Provide the (X, Y) coordinate of the cell's center where the given text is located.  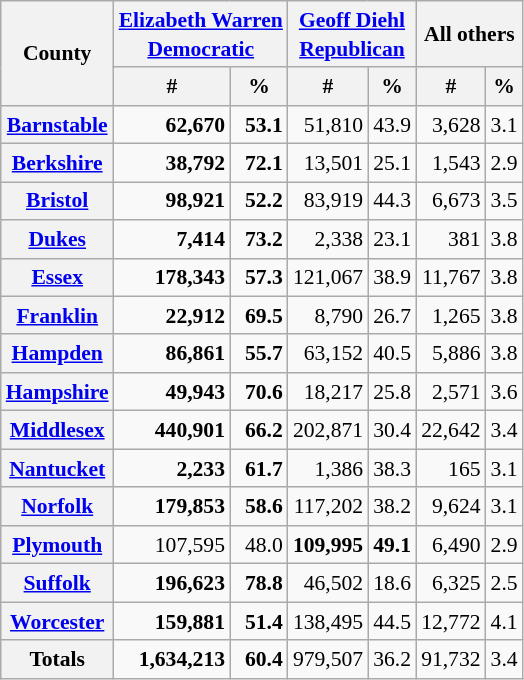
52.2 (259, 201)
6,325 (450, 583)
109,995 (328, 545)
4.1 (504, 621)
26.7 (392, 316)
179,853 (172, 507)
98,921 (172, 201)
62,670 (172, 125)
72.1 (259, 163)
55.7 (259, 354)
159,881 (172, 621)
44.3 (392, 201)
3,628 (450, 125)
91,732 (450, 659)
46,502 (328, 583)
18,217 (328, 392)
12,772 (450, 621)
63,152 (328, 354)
61.7 (259, 468)
86,861 (172, 354)
49.1 (392, 545)
6,673 (450, 201)
13,501 (328, 163)
51,810 (328, 125)
69.5 (259, 316)
Franklin (58, 316)
6,490 (450, 545)
Plymouth (58, 545)
381 (450, 239)
1,386 (328, 468)
Suffolk (58, 583)
8,790 (328, 316)
38.2 (392, 507)
51.4 (259, 621)
County (58, 53)
Berkshire (58, 163)
1,634,213 (172, 659)
7,414 (172, 239)
66.2 (259, 430)
Middlesex (58, 430)
48.0 (259, 545)
Dukes (58, 239)
440,901 (172, 430)
117,202 (328, 507)
2,338 (328, 239)
979,507 (328, 659)
Barnstable (58, 125)
107,595 (172, 545)
25.1 (392, 163)
18.6 (392, 583)
202,871 (328, 430)
Norfolk (58, 507)
Hampden (58, 354)
58.6 (259, 507)
38,792 (172, 163)
38.3 (392, 468)
Bristol (58, 201)
70.6 (259, 392)
Nantucket (58, 468)
40.5 (392, 354)
22,642 (450, 430)
3.6 (504, 392)
44.5 (392, 621)
9,624 (450, 507)
165 (450, 468)
30.4 (392, 430)
36.2 (392, 659)
138,495 (328, 621)
Essex (58, 277)
Worcester (58, 621)
49,943 (172, 392)
23.1 (392, 239)
83,919 (328, 201)
All others (470, 34)
73.2 (259, 239)
2,571 (450, 392)
38.9 (392, 277)
43.9 (392, 125)
3.5 (504, 201)
121,067 (328, 277)
22,912 (172, 316)
5,886 (450, 354)
1,265 (450, 316)
Totals (58, 659)
178,343 (172, 277)
196,623 (172, 583)
Hampshire (58, 392)
Geoff DiehlRepublican (352, 34)
53.1 (259, 125)
25.8 (392, 392)
11,767 (450, 277)
Elizabeth WarrenDemocratic (201, 34)
78.8 (259, 583)
2,233 (172, 468)
1,543 (450, 163)
2.5 (504, 583)
57.3 (259, 277)
60.4 (259, 659)
